Identify which cell holds the provided text, then report its (X, Y) central coordinate. 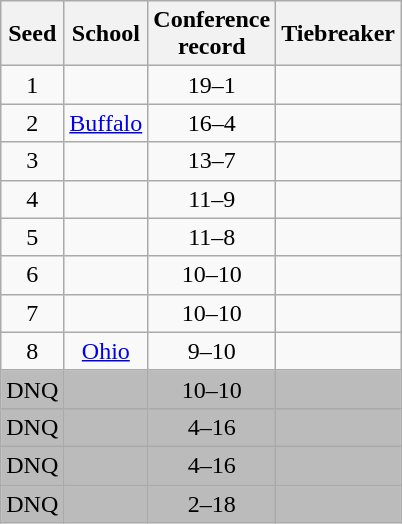
Conferencerecord (212, 34)
13–7 (212, 161)
3 (32, 161)
2 (32, 123)
Seed (32, 34)
2–18 (212, 503)
5 (32, 237)
Tiebreaker (338, 34)
9–10 (212, 351)
7 (32, 313)
School (106, 34)
6 (32, 275)
Buffalo (106, 123)
16–4 (212, 123)
8 (32, 351)
Ohio (106, 351)
4 (32, 199)
1 (32, 85)
11–9 (212, 199)
11–8 (212, 237)
19–1 (212, 85)
